Capture the cell that displays the provided text and extract its (x, y) central coordinate. 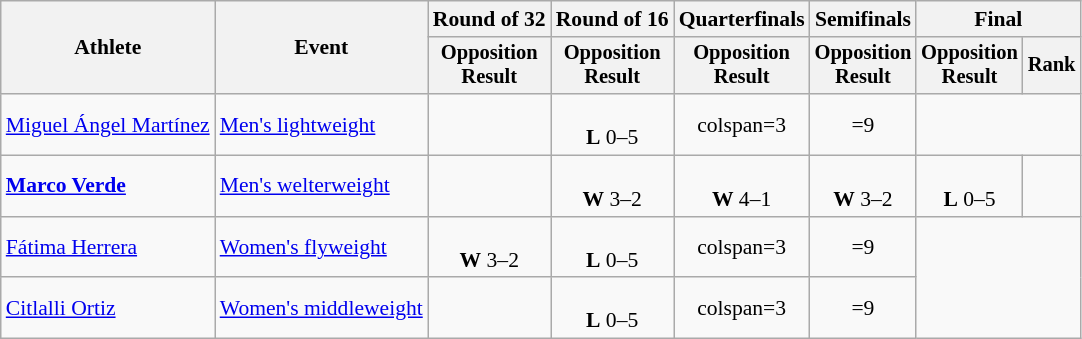
Men's welterweight (322, 186)
Women's middleweight (322, 308)
Rank (1052, 66)
Miguel Ángel Martínez (108, 124)
Marco Verde (108, 186)
Women's flyweight (322, 248)
Fátima Herrera (108, 248)
W 4–1 (742, 186)
Semifinals (864, 19)
Round of 16 (612, 19)
Citlalli Ortiz (108, 308)
Final (998, 19)
Men's lightweight (322, 124)
Round of 32 (490, 19)
Event (322, 48)
Quarterfinals (742, 19)
Athlete (108, 48)
